Provide the (x, y) coordinate of the cell's center where the given text is located.  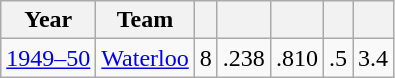
.810 (296, 58)
.5 (338, 58)
8 (206, 58)
.238 (244, 58)
Waterloo (145, 58)
Year (48, 20)
3.4 (372, 58)
Team (145, 20)
1949–50 (48, 58)
